Search for the cell housing the specified text and yield its [X, Y] center coordinate. 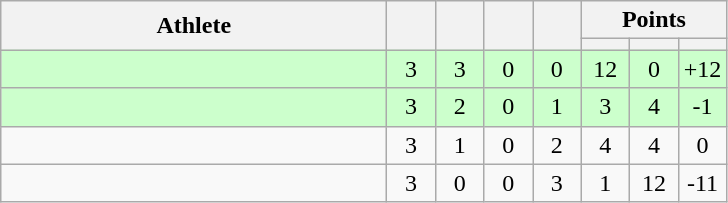
+12 [702, 69]
-1 [702, 107]
Athlete [194, 26]
Points [654, 20]
-11 [702, 183]
